Capture the cell that displays the provided text and extract its [X, Y] central coordinate. 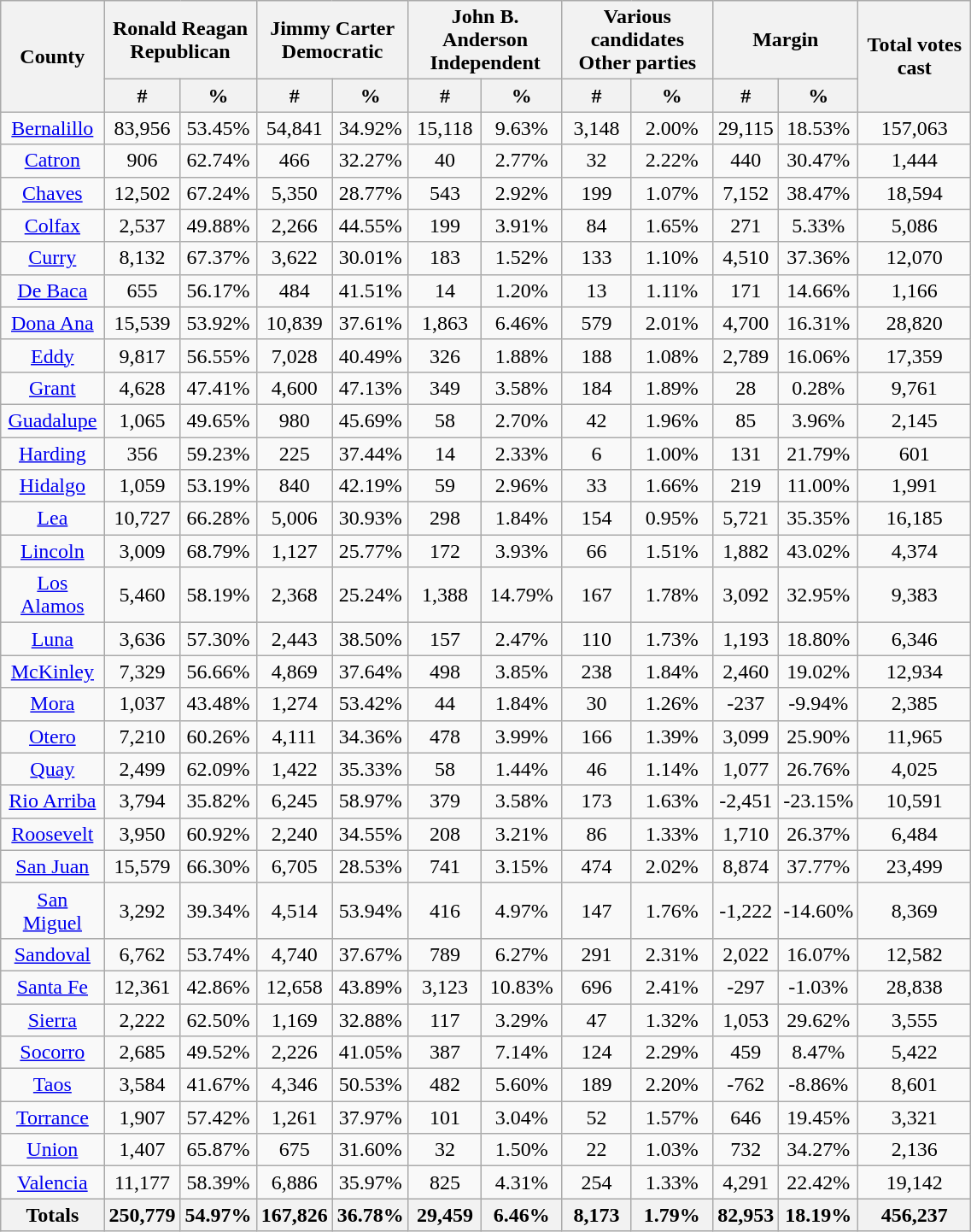
1,444 [915, 161]
53.42% [371, 704]
5,086 [915, 226]
John B. AndersonIndependent [485, 40]
41.05% [371, 1053]
66.28% [219, 519]
4,111 [294, 736]
39.34% [219, 911]
50.53% [371, 1085]
Bernalillo [53, 128]
2.77% [522, 161]
5,460 [142, 595]
18.80% [818, 639]
3,292 [142, 911]
16,185 [915, 519]
-297 [746, 987]
16.31% [818, 323]
County [53, 56]
Los Alamos [53, 595]
-762 [746, 1085]
14.79% [522, 595]
2.20% [672, 1085]
172 [444, 551]
1,274 [294, 704]
117 [444, 1019]
184 [596, 388]
47 [596, 1019]
37.36% [818, 258]
32.27% [371, 161]
14.66% [818, 290]
Santa Fe [53, 987]
980 [294, 420]
54,841 [294, 128]
208 [444, 834]
254 [596, 1182]
1,422 [294, 769]
23,499 [915, 866]
53.74% [219, 954]
4,374 [915, 551]
2.47% [522, 639]
173 [596, 801]
2.01% [672, 323]
9.63% [522, 128]
40.49% [371, 355]
326 [444, 355]
825 [444, 1182]
22.42% [818, 1182]
46 [596, 769]
19,142 [915, 1182]
478 [444, 736]
Valencia [53, 1182]
154 [596, 519]
7,028 [294, 355]
67.37% [219, 258]
57.42% [219, 1118]
167,826 [294, 1215]
2.33% [522, 454]
36.78% [371, 1215]
30 [596, 704]
655 [142, 290]
Roosevelt [53, 834]
1,077 [746, 769]
387 [444, 1053]
49.88% [219, 226]
84 [596, 226]
13 [596, 290]
7,329 [142, 672]
0.28% [818, 388]
4.31% [522, 1182]
44 [444, 704]
1,059 [142, 486]
1,037 [142, 704]
85 [746, 420]
59 [444, 486]
34.55% [371, 834]
26.76% [818, 769]
131 [746, 454]
3.15% [522, 866]
2.22% [672, 161]
Quay [53, 769]
2,226 [294, 1053]
15,118 [444, 128]
-237 [746, 704]
35.82% [219, 801]
Union [53, 1150]
Dona Ana [53, 323]
82,953 [746, 1215]
Hidalgo [53, 486]
2,240 [294, 834]
741 [444, 866]
-23.15% [818, 801]
11,177 [142, 1182]
6,484 [915, 834]
1,907 [142, 1118]
9,817 [142, 355]
2,685 [142, 1053]
Luna [53, 639]
5.33% [818, 226]
6,886 [294, 1182]
6,705 [294, 866]
157 [444, 639]
-1.03% [818, 987]
25.77% [371, 551]
2,789 [746, 355]
66 [596, 551]
3.93% [522, 551]
56.55% [219, 355]
10,727 [142, 519]
1.39% [672, 736]
379 [444, 801]
7,210 [142, 736]
9,761 [915, 388]
2.92% [522, 193]
349 [444, 388]
6,346 [915, 639]
2,136 [915, 1150]
3,622 [294, 258]
906 [142, 161]
12,361 [142, 987]
35.35% [818, 519]
35.97% [371, 1182]
15,579 [142, 866]
3,148 [596, 128]
Colfax [53, 226]
54.97% [219, 1215]
47.41% [219, 388]
271 [746, 226]
Catron [53, 161]
1.57% [672, 1118]
1.73% [672, 639]
Chaves [53, 193]
37.97% [371, 1118]
4,628 [142, 388]
28.53% [371, 866]
-8.86% [818, 1085]
43.89% [371, 987]
Ronald ReaganRepublican [180, 40]
10,591 [915, 801]
47.13% [371, 388]
3,555 [915, 1019]
157,063 [915, 128]
49.65% [219, 420]
2.29% [672, 1053]
28,820 [915, 323]
4,291 [746, 1182]
5,721 [746, 519]
171 [746, 290]
1.08% [672, 355]
1.52% [522, 258]
1,407 [142, 1150]
33 [596, 486]
1,261 [294, 1118]
601 [915, 454]
18,594 [915, 193]
Jimmy CarterDemocratic [332, 40]
41.51% [371, 290]
2.02% [672, 866]
28,838 [915, 987]
5.60% [522, 1085]
Curry [53, 258]
Sandoval [53, 954]
579 [596, 323]
57.30% [219, 639]
2.00% [672, 128]
37.61% [371, 323]
4,740 [294, 954]
Lea [53, 519]
60.26% [219, 736]
32.95% [818, 595]
2.70% [522, 420]
1,169 [294, 1019]
53.94% [371, 911]
34.27% [818, 1150]
65.87% [219, 1150]
Total votes cast [915, 56]
8,132 [142, 258]
110 [596, 639]
2,385 [915, 704]
1,882 [746, 551]
Various candidatesOther parties [637, 40]
2.41% [672, 987]
1.11% [672, 290]
66.30% [219, 866]
68.79% [219, 551]
1.76% [672, 911]
37.77% [818, 866]
4,510 [746, 258]
4,346 [294, 1085]
466 [294, 161]
49.52% [219, 1053]
37.44% [371, 454]
167 [596, 595]
1,193 [746, 639]
3,092 [746, 595]
11,965 [915, 736]
147 [596, 911]
2,443 [294, 639]
19.02% [818, 672]
34.92% [371, 128]
21.79% [818, 454]
166 [596, 736]
8,601 [915, 1085]
-2,451 [746, 801]
1,710 [746, 834]
1.07% [672, 193]
646 [746, 1118]
Margin [786, 40]
58.19% [219, 595]
Rio Arriba [53, 801]
5,350 [294, 193]
45.69% [371, 420]
40 [444, 161]
-14.60% [818, 911]
3.85% [522, 672]
2.96% [522, 486]
Otero [53, 736]
219 [746, 486]
1,991 [915, 486]
42 [596, 420]
1.51% [672, 551]
30.01% [371, 258]
8,173 [596, 1215]
6 [596, 454]
Lincoln [53, 551]
25.24% [371, 595]
Sierra [53, 1019]
17,359 [915, 355]
1.00% [672, 454]
28 [746, 388]
3.91% [522, 226]
6.27% [522, 954]
482 [444, 1085]
30.93% [371, 519]
2.31% [672, 954]
3.29% [522, 1019]
38.50% [371, 639]
-9.94% [818, 704]
9,383 [915, 595]
16.07% [818, 954]
29,459 [444, 1215]
8.47% [818, 1053]
60.92% [219, 834]
1.50% [522, 1150]
1.20% [522, 290]
San Miguel [53, 911]
1.14% [672, 769]
3,584 [142, 1085]
3.21% [522, 834]
124 [596, 1053]
1.96% [672, 420]
2,368 [294, 595]
12,582 [915, 954]
Torrance [53, 1118]
1,166 [915, 290]
42.19% [371, 486]
86 [596, 834]
10.83% [522, 987]
484 [294, 290]
McKinley [53, 672]
Taos [53, 1085]
12,934 [915, 672]
1.89% [672, 388]
15,539 [142, 323]
189 [596, 1085]
35.33% [371, 769]
37.64% [371, 672]
5,006 [294, 519]
Guadalupe [53, 420]
3,099 [746, 736]
188 [596, 355]
31.60% [371, 1150]
Harding [53, 454]
4,514 [294, 911]
62.50% [219, 1019]
1,863 [444, 323]
238 [596, 672]
3.04% [522, 1118]
474 [596, 866]
2,499 [142, 769]
1.79% [672, 1215]
1,065 [142, 420]
11.00% [818, 486]
4,025 [915, 769]
6,762 [142, 954]
58.39% [219, 1182]
28.77% [371, 193]
59.23% [219, 454]
41.67% [219, 1085]
1.03% [672, 1150]
498 [444, 672]
2,022 [746, 954]
4,869 [294, 672]
1.78% [672, 595]
56.17% [219, 290]
18.19% [818, 1215]
1.10% [672, 258]
2,537 [142, 226]
53.19% [219, 486]
43.02% [818, 551]
San Juan [53, 866]
3,950 [142, 834]
58.97% [371, 801]
675 [294, 1150]
696 [596, 987]
543 [444, 193]
2,145 [915, 420]
26.37% [818, 834]
4.97% [522, 911]
3.99% [522, 736]
416 [444, 911]
8,874 [746, 866]
1.44% [522, 769]
Socorro [53, 1053]
37.67% [371, 954]
2,222 [142, 1019]
Totals [53, 1215]
7,152 [746, 193]
30.47% [818, 161]
3.96% [818, 420]
43.48% [219, 704]
53.92% [219, 323]
1.32% [672, 1019]
18.53% [818, 128]
De Baca [53, 290]
5,422 [915, 1053]
1.88% [522, 355]
22 [596, 1150]
32.88% [371, 1019]
1,127 [294, 551]
3,794 [142, 801]
34.36% [371, 736]
298 [444, 519]
1,388 [444, 595]
4,600 [294, 388]
732 [746, 1150]
250,779 [142, 1215]
-1,222 [746, 911]
8,369 [915, 911]
52 [596, 1118]
16.06% [818, 355]
459 [746, 1053]
3,123 [444, 987]
56.66% [219, 672]
7.14% [522, 1053]
83,956 [142, 128]
1,053 [746, 1019]
0.95% [672, 519]
440 [746, 161]
1.66% [672, 486]
42.86% [219, 987]
225 [294, 454]
12,502 [142, 193]
1.65% [672, 226]
1.63% [672, 801]
25.90% [818, 736]
3,321 [915, 1118]
12,658 [294, 987]
789 [444, 954]
356 [142, 454]
840 [294, 486]
67.24% [219, 193]
3,009 [142, 551]
101 [444, 1118]
19.45% [818, 1118]
2,460 [746, 672]
62.09% [219, 769]
1.26% [672, 704]
3,636 [142, 639]
53.45% [219, 128]
2,266 [294, 226]
38.47% [818, 193]
12,070 [915, 258]
10,839 [294, 323]
Mora [53, 704]
133 [596, 258]
4,700 [746, 323]
291 [596, 954]
183 [444, 258]
29,115 [746, 128]
6,245 [294, 801]
456,237 [915, 1215]
Eddy [53, 355]
Grant [53, 388]
29.62% [818, 1019]
62.74% [219, 161]
44.55% [371, 226]
